For the text-containing cell, return its midpoint in [X, Y] coordinate format. 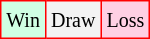
Draw [72, 20]
Loss [126, 20]
Win [24, 20]
